Determine the (X, Y) coordinate at the center of the cell enclosing the given text.  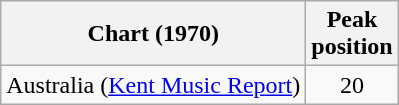
20 (352, 85)
Australia (Kent Music Report) (154, 85)
Chart (1970) (154, 34)
Peakposition (352, 34)
